Determine the (x, y) coordinate at the center of the cell enclosing the given text.  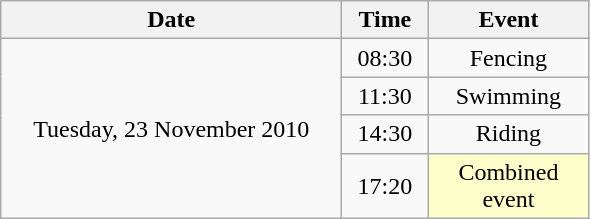
08:30 (385, 58)
11:30 (385, 96)
Swimming (508, 96)
Fencing (508, 58)
Riding (508, 134)
Date (172, 20)
Tuesday, 23 November 2010 (172, 128)
17:20 (385, 186)
Combined event (508, 186)
14:30 (385, 134)
Time (385, 20)
Event (508, 20)
